Output the (X, Y) coordinate of the center of the cell containing the given text.  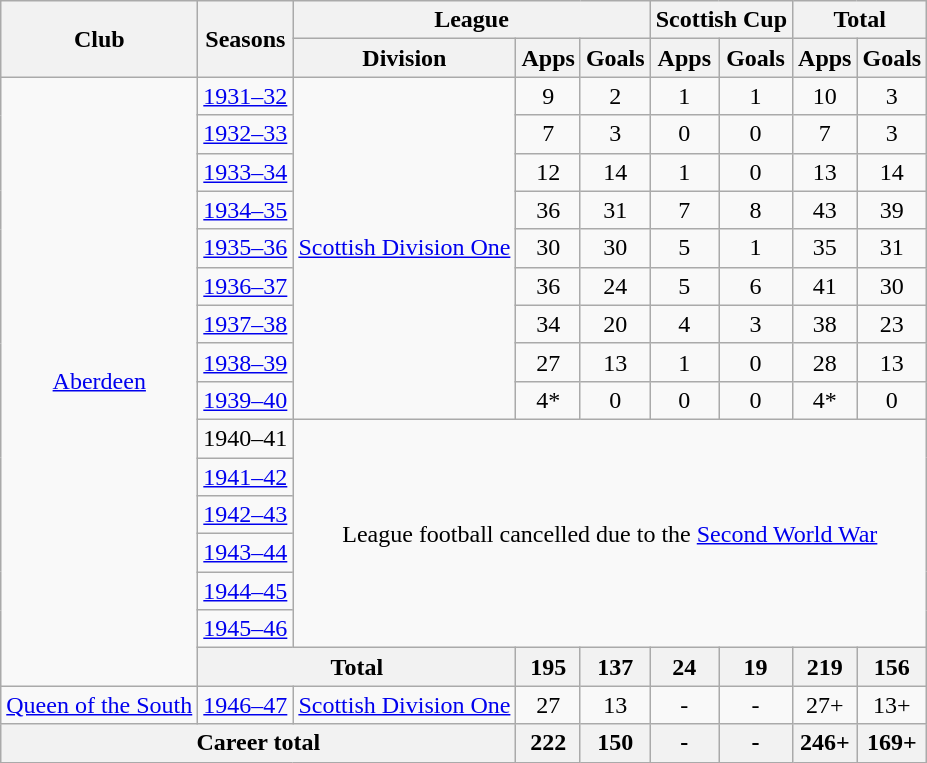
1932–33 (246, 134)
2 (615, 96)
35 (825, 248)
19 (755, 667)
1943–44 (246, 553)
1944–45 (246, 591)
6 (755, 286)
Queen of the South (100, 705)
9 (548, 96)
38 (825, 324)
27+ (825, 705)
Career total (258, 743)
Scottish Cup (721, 20)
1939–40 (246, 400)
222 (548, 743)
1931–32 (246, 96)
1938–39 (246, 362)
13+ (892, 705)
156 (892, 667)
12 (548, 172)
1946–47 (246, 705)
219 (825, 667)
8 (755, 210)
41 (825, 286)
1935–36 (246, 248)
Division (404, 58)
23 (892, 324)
1934–35 (246, 210)
20 (615, 324)
League (472, 20)
4 (684, 324)
1937–38 (246, 324)
150 (615, 743)
137 (615, 667)
246+ (825, 743)
10 (825, 96)
195 (548, 667)
Aberdeen (100, 382)
Seasons (246, 39)
1940–41 (246, 438)
League football cancelled due to the Second World War (610, 533)
1941–42 (246, 477)
34 (548, 324)
1945–46 (246, 629)
Club (100, 39)
169+ (892, 743)
1933–34 (246, 172)
39 (892, 210)
43 (825, 210)
28 (825, 362)
1942–43 (246, 515)
1936–37 (246, 286)
